Output the (x, y) coordinate of the center of the cell containing the given text.  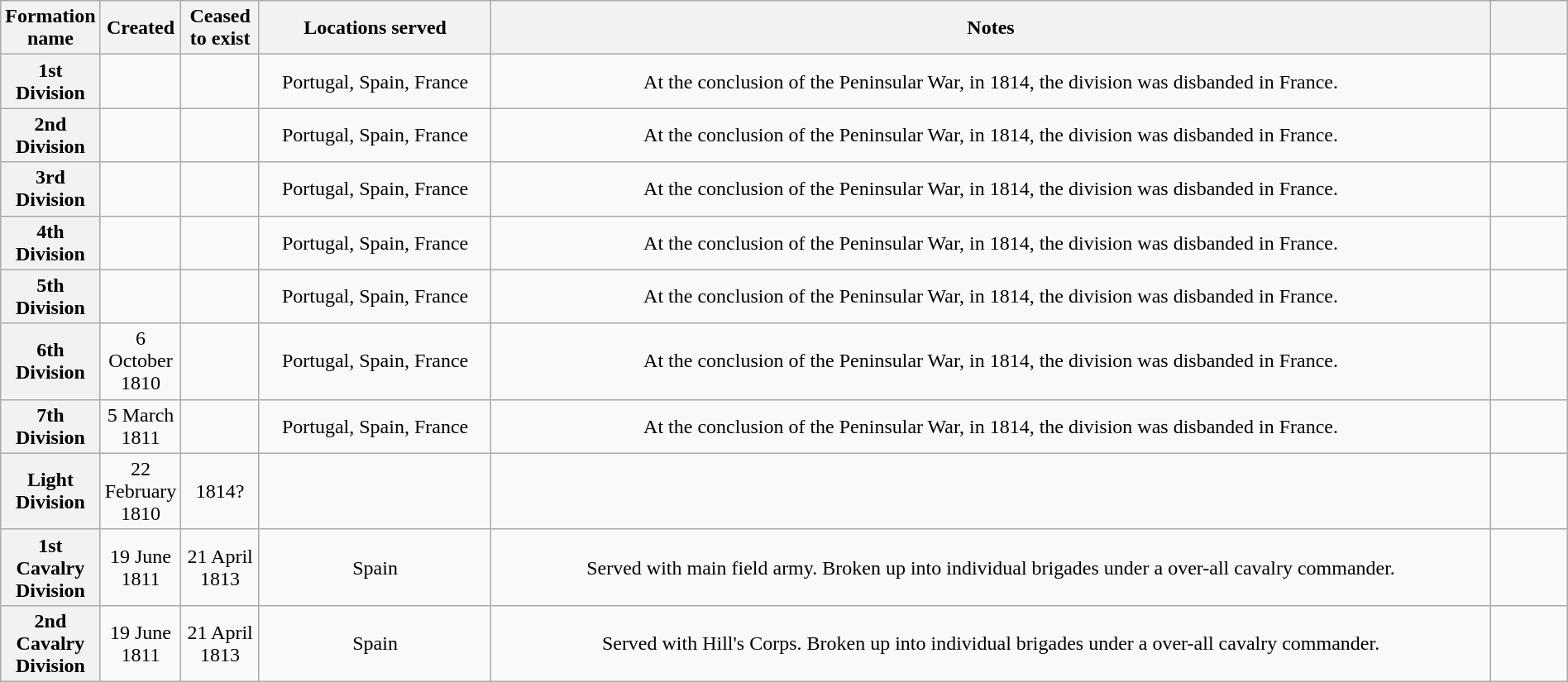
Served with Hill's Corps. Broken up into individual brigades under a over-all cavalry commander. (991, 643)
Created (141, 28)
5th Division (50, 296)
22 February 1810 (141, 491)
2nd Division (50, 136)
Ceased to exist (220, 28)
Served with main field army. Broken up into individual brigades under a over-all cavalry commander. (991, 567)
6th Division (50, 361)
4th Division (50, 243)
6 October 1810 (141, 361)
2nd Cavalry Division (50, 643)
Light Division (50, 491)
1814? (220, 491)
Notes (991, 28)
5 March 1811 (141, 427)
7th Division (50, 427)
1st Division (50, 81)
Formation name (50, 28)
Locations served (375, 28)
3rd Division (50, 188)
1st Cavalry Division (50, 567)
